Locate the cell with the specified text and output its [X, Y] center coordinate. 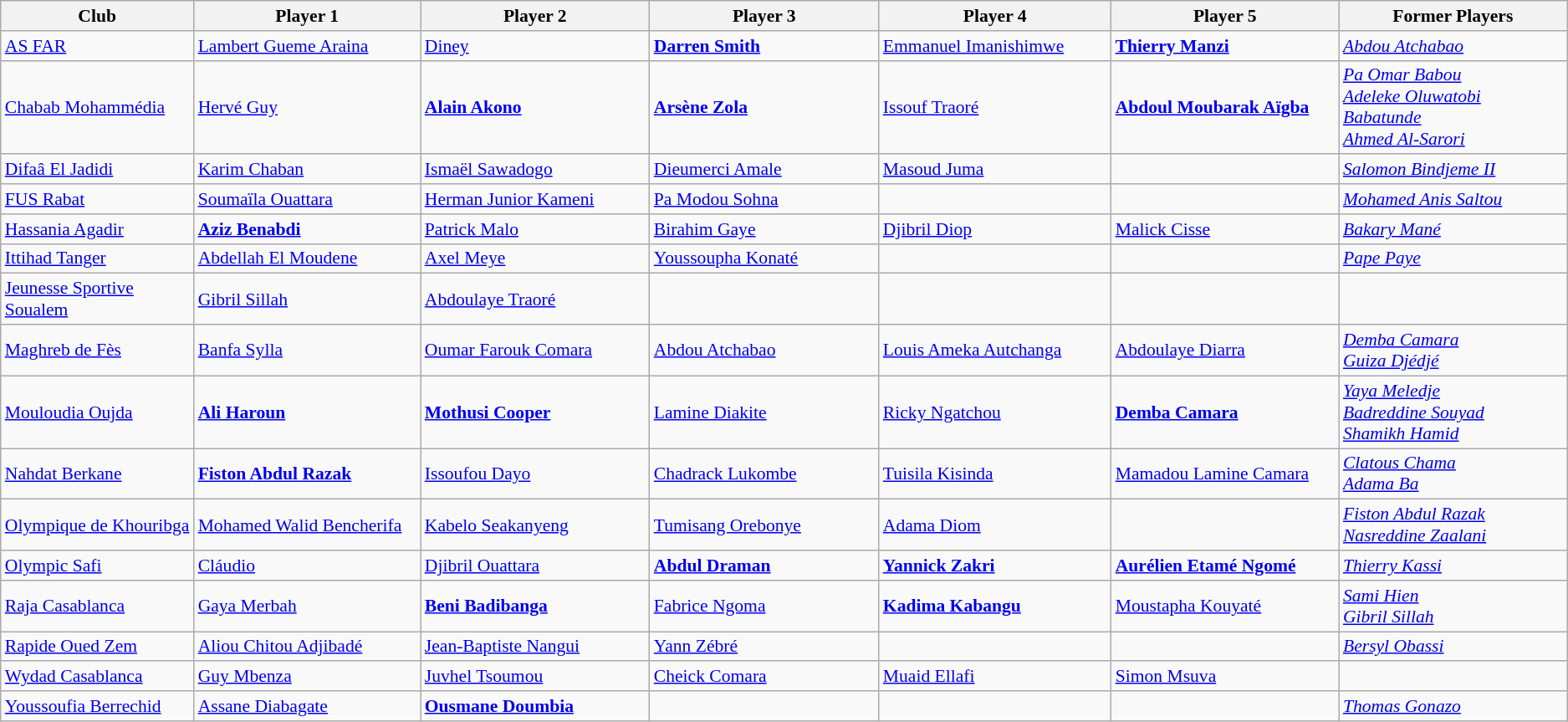
Jean-Baptiste Nangui [535, 647]
Jeunesse Sportive Soualem [97, 300]
Beni Badibanga [535, 606]
Assane Diabagate [308, 706]
Olympic Safi [97, 566]
Soumaïla Ouattara [308, 199]
Player 2 [535, 16]
Djibril Diop [995, 229]
Pa Omar Babou Adeleke Oluwatobi Babatunde Ahmed Al-Sarori [1453, 107]
Ittihad Tanger [97, 259]
Rapide Oued Zem [97, 647]
Mothusi Cooper [535, 412]
Thomas Gonazo [1453, 706]
Gaya Merbah [308, 606]
Raja Casablanca [97, 606]
FUS Rabat [97, 199]
Masoud Juma [995, 170]
Chabab Mohammédia [97, 107]
AS FAR [97, 46]
Bersyl Obassi [1453, 647]
Yaya Meledje Badreddine Souyad Shamikh Hamid [1453, 412]
Ousmane Doumbia [535, 706]
Abdoulaye Diarra [1225, 350]
Arsène Zola [764, 107]
Diney [535, 46]
Pa Modou Sohna [764, 199]
Sami Hien Gibril Sillah [1453, 606]
Aliou Chitou Adjibadé [308, 647]
Thierry Manzi [1225, 46]
Bakary Mané [1453, 229]
Fiston Abdul Razak Nasreddine Zaalani [1453, 525]
Hervé Guy [308, 107]
Youssoupha Konaté [764, 259]
Abdoul Moubarak Aïgba [1225, 107]
Malick Cisse [1225, 229]
Guy Mbenza [308, 677]
Yannick Zakri [995, 566]
Lambert Gueme Araina [308, 46]
Mamadou Lamine Camara [1225, 474]
Maghreb de Fès [97, 350]
Axel Meye [535, 259]
Player 3 [764, 16]
Demba Camara Guiza Djédjé [1453, 350]
Abdul Draman [764, 566]
Oumar Farouk Comara [535, 350]
Wydad Casablanca [97, 677]
Gibril Sillah [308, 300]
Herman Junior Kameni [535, 199]
Hassania Agadir [97, 229]
Thierry Kassi [1453, 566]
Karim Chaban [308, 170]
Abdellah El Moudene [308, 259]
Djibril Ouattara [535, 566]
Olympique de Khouribga [97, 525]
Fiston Abdul Razak [308, 474]
Banfa Sylla [308, 350]
Louis Ameka Autchanga [995, 350]
Clatous Chama Adama Ba [1453, 474]
Kadima Kabangu [995, 606]
Patrick Malo [535, 229]
Yann Zébré [764, 647]
Demba Camara [1225, 412]
Dieumerci Amale [764, 170]
Club [97, 16]
Tumisang Orebonye [764, 525]
Former Players [1453, 16]
Fabrice Ngoma [764, 606]
Abdoulaye Traoré [535, 300]
Issouf Traoré [995, 107]
Muaid Ellafi [995, 677]
Ricky Ngatchou [995, 412]
Darren Smith [764, 46]
Juvhel Tsoumou [535, 677]
Aurélien Etamé Ngomé [1225, 566]
Tuisila Kisinda [995, 474]
Birahim Gaye [764, 229]
Salomon Bindjeme II [1453, 170]
Player 5 [1225, 16]
Nahdat Berkane [97, 474]
Cheick Comara [764, 677]
Chadrack Lukombe [764, 474]
Mouloudia Oujda [97, 412]
Player 1 [308, 16]
Difaâ El Jadidi [97, 170]
Youssoufia Berrechid [97, 706]
Alain Akono [535, 107]
Ali Haroun [308, 412]
Player 4 [995, 16]
Adama Diom [995, 525]
Mohamed Walid Bencherifa [308, 525]
Ismaël Sawadogo [535, 170]
Pape Paye [1453, 259]
Lamine Diakite [764, 412]
Emmanuel Imanishimwe [995, 46]
Issoufou Dayo [535, 474]
Cláudio [308, 566]
Moustapha Kouyaté [1225, 606]
Mohamed Anis Saltou [1453, 199]
Kabelo Seakanyeng [535, 525]
Aziz Benabdi [308, 229]
Simon Msuva [1225, 677]
